Locate the cell with the specified text and output its (X, Y) center coordinate. 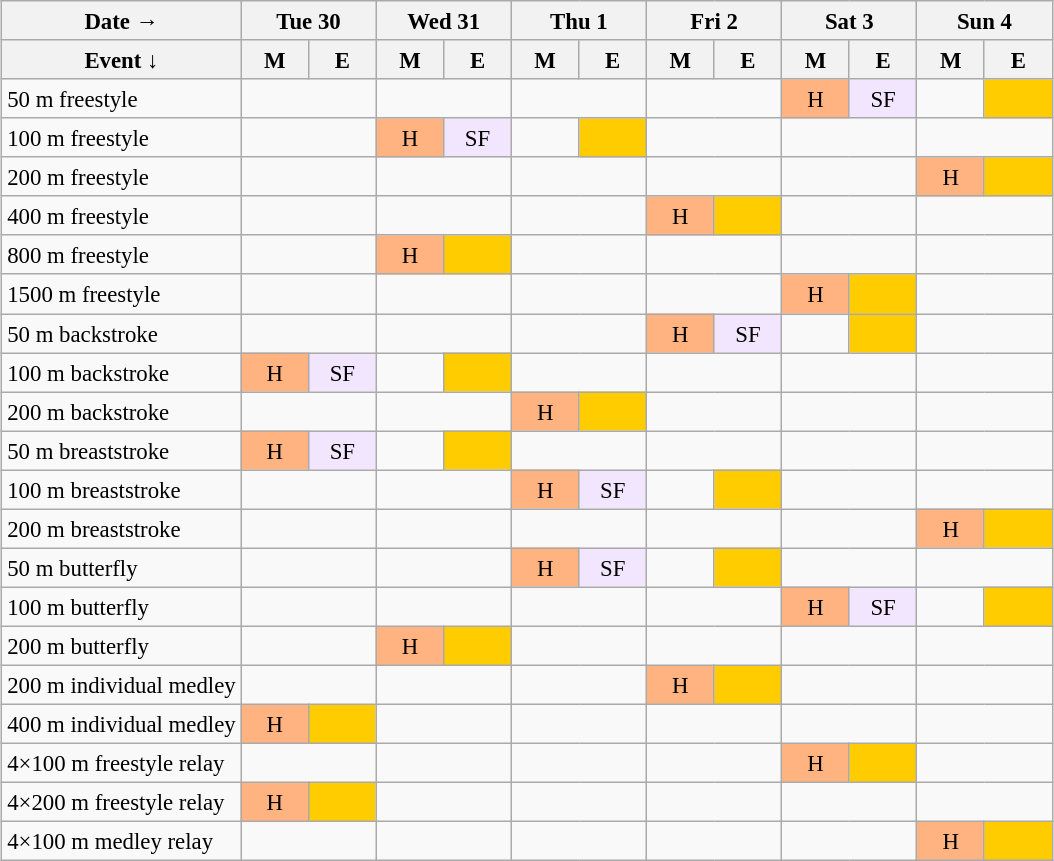
4×100 m medley relay (122, 842)
200 m backstroke (122, 412)
50 m backstroke (122, 334)
400 m freestyle (122, 216)
50 m butterfly (122, 568)
50 m freestyle (122, 98)
200 m breaststroke (122, 528)
Wed 31 (444, 20)
100 m butterfly (122, 606)
1500 m freestyle (122, 294)
Date → (122, 20)
800 m freestyle (122, 254)
4×100 m freestyle relay (122, 764)
Thu 1 (578, 20)
Tue 30 (308, 20)
100 m freestyle (122, 138)
50 m breaststroke (122, 450)
100 m backstroke (122, 372)
200 m butterfly (122, 646)
100 m breaststroke (122, 490)
Event ↓ (122, 60)
200 m freestyle (122, 176)
Sun 4 (984, 20)
Sat 3 (850, 20)
400 m individual medley (122, 724)
200 m individual medley (122, 684)
Fri 2 (714, 20)
4×200 m freestyle relay (122, 802)
